Locate the cell with the specified text and output its [X, Y] center coordinate. 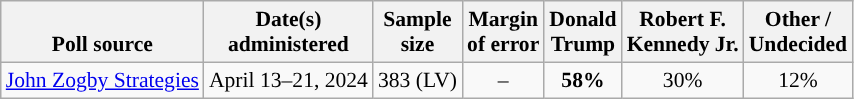
– [503, 80]
Date(s)administered [288, 32]
383 (LV) [418, 80]
Marginof error [503, 32]
Robert F.Kennedy Jr. [683, 32]
John Zogby Strategies [102, 80]
April 13–21, 2024 [288, 80]
Samplesize [418, 32]
DonaldTrump [582, 32]
58% [582, 80]
12% [798, 80]
Poll source [102, 32]
Other /Undecided [798, 32]
30% [683, 80]
